Return [x, y] of the center of cell containing provided text 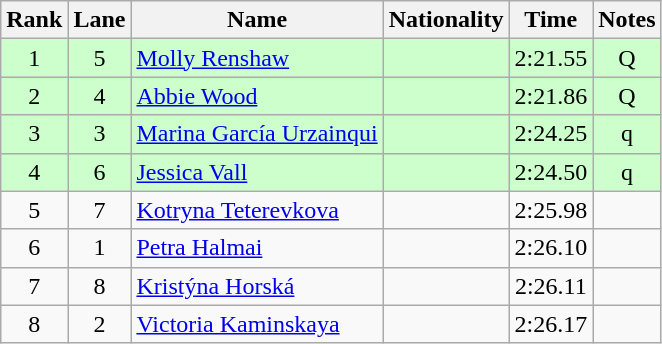
Rank [34, 20]
2:24.50 [551, 172]
2:26.10 [551, 248]
Molly Renshaw [257, 58]
2:24.25 [551, 134]
Marina García Urzainqui [257, 134]
2:26.11 [551, 286]
Jessica Vall [257, 172]
Name [257, 20]
Time [551, 20]
Abbie Wood [257, 96]
2:26.17 [551, 324]
Kristýna Horská [257, 286]
2:25.98 [551, 210]
Nationality [446, 20]
Lane [100, 20]
Petra Halmai [257, 248]
2:21.55 [551, 58]
Victoria Kaminskaya [257, 324]
2:21.86 [551, 96]
Notes [627, 20]
Kotryna Teterevkova [257, 210]
